Identify which cell holds the provided text, then report its [X, Y] central coordinate. 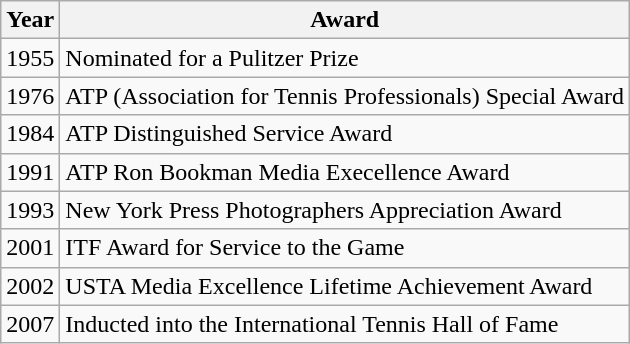
New York Press Photographers Appreciation Award [345, 210]
ITF Award for Service to the Game [345, 248]
1984 [30, 134]
Nominated for a Pulitzer Prize [345, 58]
Award [345, 20]
USTA Media Excellence Lifetime Achievement Award [345, 286]
ATP (Association for Tennis Professionals) Special Award [345, 96]
1991 [30, 172]
1976 [30, 96]
2007 [30, 324]
ATP Ron Bookman Media Execellence Award [345, 172]
1993 [30, 210]
1955 [30, 58]
Year [30, 20]
2002 [30, 286]
Inducted into the International Tennis Hall of Fame [345, 324]
ATP Distinguished Service Award [345, 134]
2001 [30, 248]
